Identify which cell holds the provided text, then report its [X, Y] central coordinate. 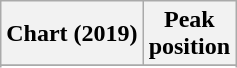
Chart (2019) [72, 34]
Peakposition [189, 34]
